Pinpoint the cell where the given text exists, returning its (X, Y) midpoint coordinate. 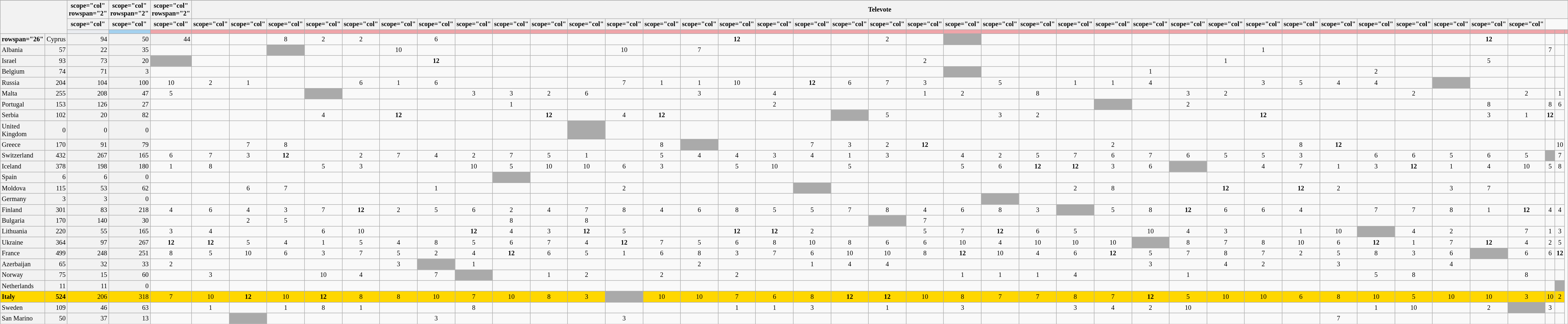
378 (56, 167)
Russia (23, 83)
180 (130, 167)
Portugal (23, 104)
Iceland (23, 167)
Greece (23, 145)
47 (130, 94)
248 (88, 253)
63 (130, 308)
60 (130, 275)
Norway (23, 275)
55 (88, 231)
65 (56, 264)
432 (56, 156)
94 (88, 39)
57 (56, 50)
208 (88, 94)
140 (88, 221)
44 (171, 39)
Sweden (23, 308)
France (23, 253)
35 (130, 50)
218 (130, 210)
62 (130, 188)
73 (88, 61)
53 (88, 188)
102 (56, 115)
27 (130, 104)
524 (56, 297)
Belgium (23, 72)
Italy (23, 297)
126 (88, 104)
83 (88, 210)
Israel (23, 61)
Bulgaria (23, 221)
251 (130, 253)
109 (56, 308)
153 (56, 104)
32 (88, 264)
301 (56, 210)
San Marino (23, 319)
198 (88, 167)
22 (88, 50)
Spain (23, 177)
364 (56, 242)
46 (88, 308)
Albania (23, 50)
rowspan="26" (23, 39)
Finland (23, 210)
255 (56, 94)
499 (56, 253)
220 (56, 231)
91 (88, 145)
204 (56, 83)
93 (56, 61)
115 (56, 188)
30 (130, 221)
United Kingdom (23, 130)
37 (88, 319)
104 (88, 83)
15 (88, 275)
Switzerland (23, 156)
318 (130, 297)
82 (130, 115)
Lithuania (23, 231)
13 (130, 319)
Serbia (23, 115)
206 (88, 297)
Netherlands (23, 286)
79 (130, 145)
100 (130, 83)
Malta (23, 94)
Ukraine (23, 242)
Moldova (23, 188)
75 (56, 275)
33 (130, 264)
Germany (23, 199)
74 (56, 72)
97 (88, 242)
Azerbaijan (23, 264)
71 (88, 72)
Televote (880, 9)
Cyprus (56, 39)
